Extract the [x, y] coordinate from the center of the cell holding the provided text.  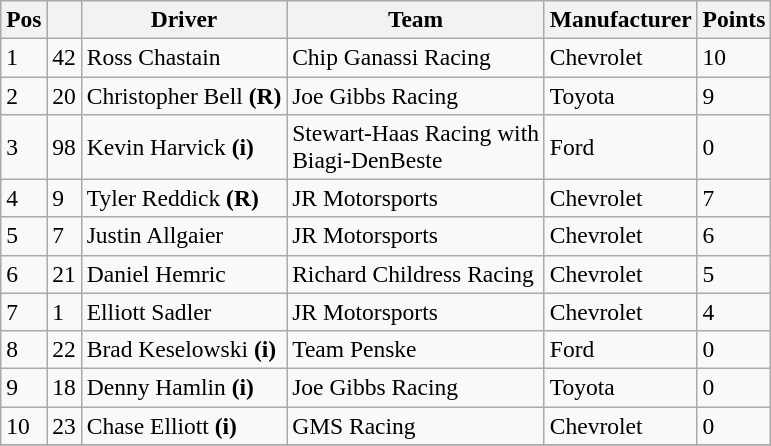
3 [24, 146]
Richard Childress Racing [416, 274]
Elliott Sadler [184, 312]
2 [24, 95]
98 [64, 146]
Justin Allgaier [184, 236]
Driver [184, 19]
20 [64, 95]
Ross Chastain [184, 57]
Christopher Bell (R) [184, 95]
Brad Keselowski (i) [184, 349]
Team Penske [416, 349]
8 [24, 349]
Team [416, 19]
22 [64, 349]
Daniel Hemric [184, 274]
42 [64, 57]
GMS Racing [416, 425]
Kevin Harvick (i) [184, 146]
Chip Ganassi Racing [416, 57]
23 [64, 425]
Stewart-Haas Racing with Biagi-DenBeste [416, 146]
Points [734, 19]
Chase Elliott (i) [184, 425]
21 [64, 274]
18 [64, 387]
Manufacturer [620, 19]
Tyler Reddick (R) [184, 198]
Denny Hamlin (i) [184, 387]
Pos [24, 19]
